Identify which cell holds the provided text, then report its (X, Y) central coordinate. 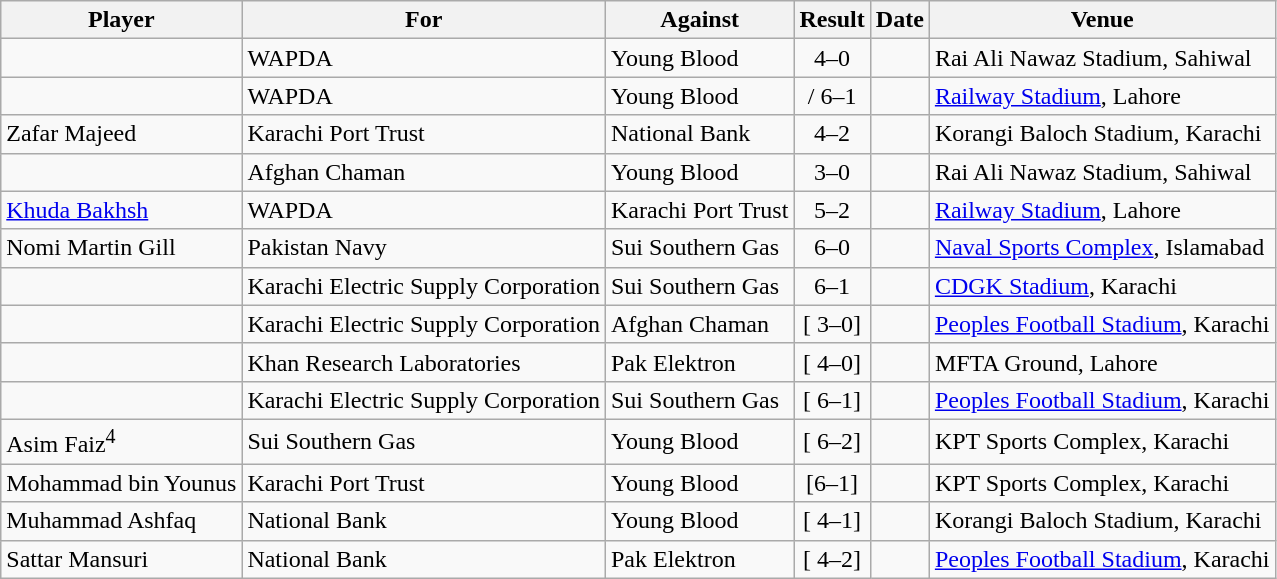
MFTA Ground, Lahore (1102, 362)
Date (900, 20)
[ 4–1] (832, 521)
4–2 (832, 134)
3–0 (832, 172)
[ 4–0] (832, 362)
4–0 (832, 58)
/ 6–1 (832, 96)
[ 6–2] (832, 442)
[ 3–0] (832, 324)
Asim Faiz4 (122, 442)
5–2 (832, 210)
Khuda Bakhsh (122, 210)
[ 4–2] (832, 559)
Pakistan Navy (424, 248)
Muhammad Ashfaq (122, 521)
Player (122, 20)
Sattar Mansuri (122, 559)
For (424, 20)
Nomi Martin Gill (122, 248)
Against (699, 20)
6–0 (832, 248)
Zafar Majeed (122, 134)
[ 6–1] (832, 400)
[6–1] (832, 483)
Khan Research Laboratories (424, 362)
Result (832, 20)
Naval Sports Complex, Islamabad (1102, 248)
Venue (1102, 20)
6–1 (832, 286)
Mohammad bin Younus (122, 483)
CDGK Stadium, Karachi (1102, 286)
